Return the [x, y] coordinate for the center point of the cell that contains the specified text.  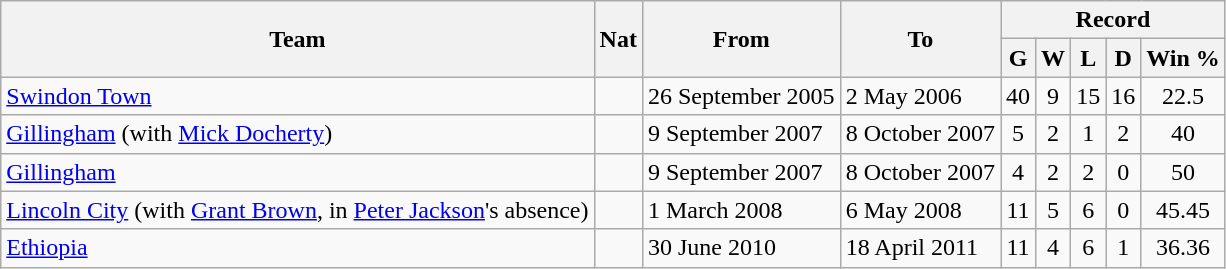
2 May 2006 [920, 96]
Nat [618, 39]
26 September 2005 [741, 96]
Lincoln City (with Grant Brown, in Peter Jackson's absence) [298, 210]
G [1018, 58]
1 March 2008 [741, 210]
L [1088, 58]
Gillingham (with Mick Docherty) [298, 134]
15 [1088, 96]
Gillingham [298, 172]
9 [1054, 96]
16 [1124, 96]
50 [1184, 172]
6 May 2008 [920, 210]
From [741, 39]
45.45 [1184, 210]
30 June 2010 [741, 248]
To [920, 39]
36.36 [1184, 248]
Ethiopia [298, 248]
18 April 2011 [920, 248]
22.5 [1184, 96]
Record [1112, 20]
D [1124, 58]
Team [298, 39]
Win % [1184, 58]
Swindon Town [298, 96]
W [1054, 58]
